Provide the (X, Y) coordinate of the cell's center where the given text is located.  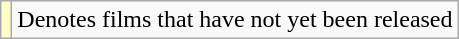
Denotes films that have not yet been released (235, 20)
